Capture the cell that displays the provided text and extract its [X, Y] central coordinate. 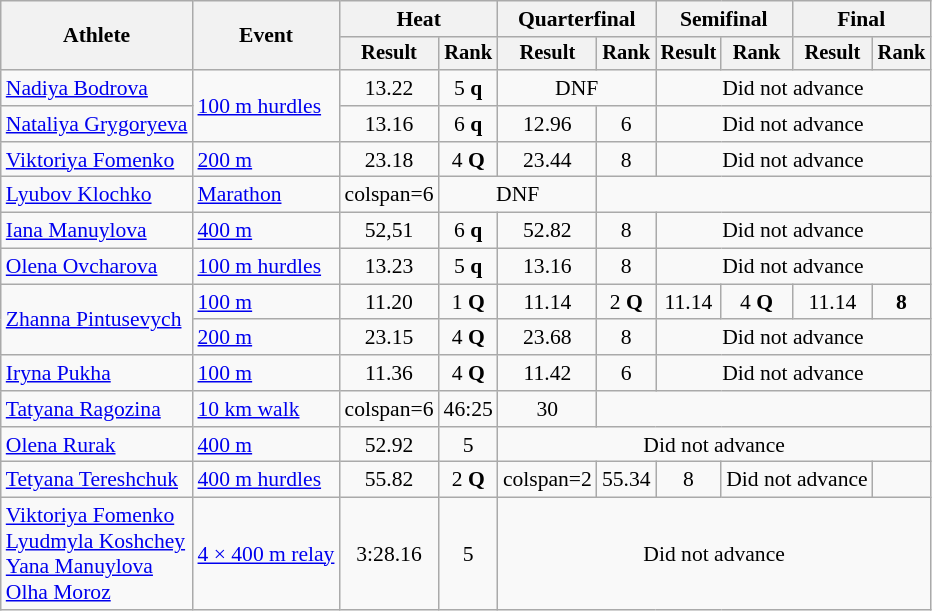
11.42 [548, 373]
Marathon [266, 195]
46:25 [468, 409]
Lyubov Klochko [97, 195]
Nataliya Grygoryeva [97, 124]
12.96 [548, 124]
Viktoriya Fomenko [97, 160]
55.82 [388, 480]
55.34 [626, 480]
Olena Ovcharova [97, 267]
10 km walk [266, 409]
Tatyana Ragozina [97, 409]
1 Q [468, 302]
Heat [418, 19]
11.20 [388, 302]
Tetyana Tereshchuk [97, 480]
23.68 [548, 338]
Semifinal [724, 19]
colspan=2 [548, 480]
52.82 [548, 231]
30 [548, 409]
52,51 [388, 231]
Olena Rurak [97, 445]
Event [266, 36]
23.44 [548, 160]
Iana Manuylova [97, 231]
11.36 [388, 373]
13.22 [388, 88]
4 × 400 m relay [266, 554]
Quarterfinal [577, 19]
400 m hurdles [266, 480]
Viktoriya FomenkoLyudmyla KoshcheyYana ManuylovaOlha Moroz [97, 554]
Final [861, 19]
23.15 [388, 338]
13.23 [388, 267]
3:28.16 [388, 554]
52.92 [388, 445]
Iryna Pukha [97, 373]
Athlete [97, 36]
23.18 [388, 160]
Zhanna Pintusevych [97, 320]
Nadiya Bodrova [97, 88]
